Return the (X, Y) coordinate for the center point of the cell that contains the specified text.  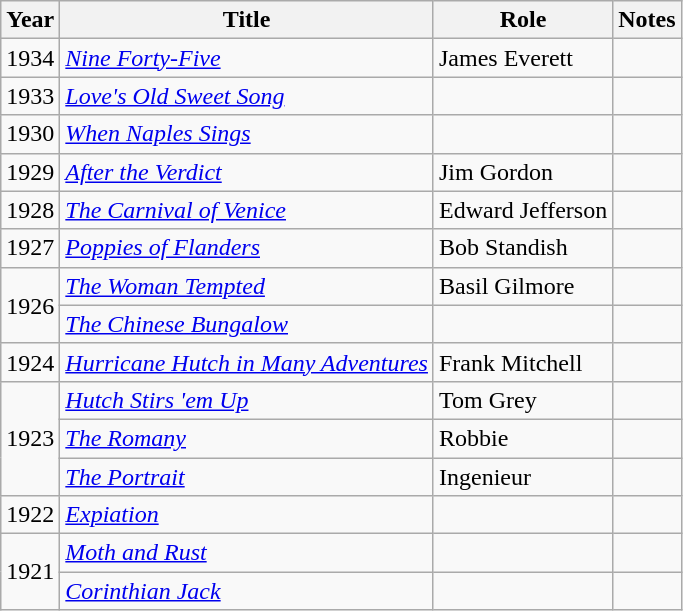
Edward Jefferson (522, 210)
Tom Grey (522, 400)
The Woman Tempted (247, 286)
The Carnival of Venice (247, 210)
Hurricane Hutch in Many Adventures (247, 362)
Moth and Rust (247, 553)
After the Verdict (247, 172)
Love's Old Sweet Song (247, 96)
The Chinese Bungalow (247, 324)
1926 (30, 305)
Notes (647, 20)
Title (247, 20)
Year (30, 20)
1929 (30, 172)
Expiation (247, 515)
Robbie (522, 438)
Jim Gordon (522, 172)
When Naples Sings (247, 134)
1921 (30, 572)
1933 (30, 96)
Basil Gilmore (522, 286)
1924 (30, 362)
Nine Forty-Five (247, 58)
1922 (30, 515)
The Portrait (247, 477)
Hutch Stirs 'em Up (247, 400)
Bob Standish (522, 248)
1923 (30, 438)
James Everett (522, 58)
Role (522, 20)
Ingenieur (522, 477)
The Romany (247, 438)
1927 (30, 248)
1934 (30, 58)
Poppies of Flanders (247, 248)
Corinthian Jack (247, 591)
Frank Mitchell (522, 362)
1930 (30, 134)
1928 (30, 210)
